Scan for the cell matching the given text and deliver its [X, Y] coordinate at center. 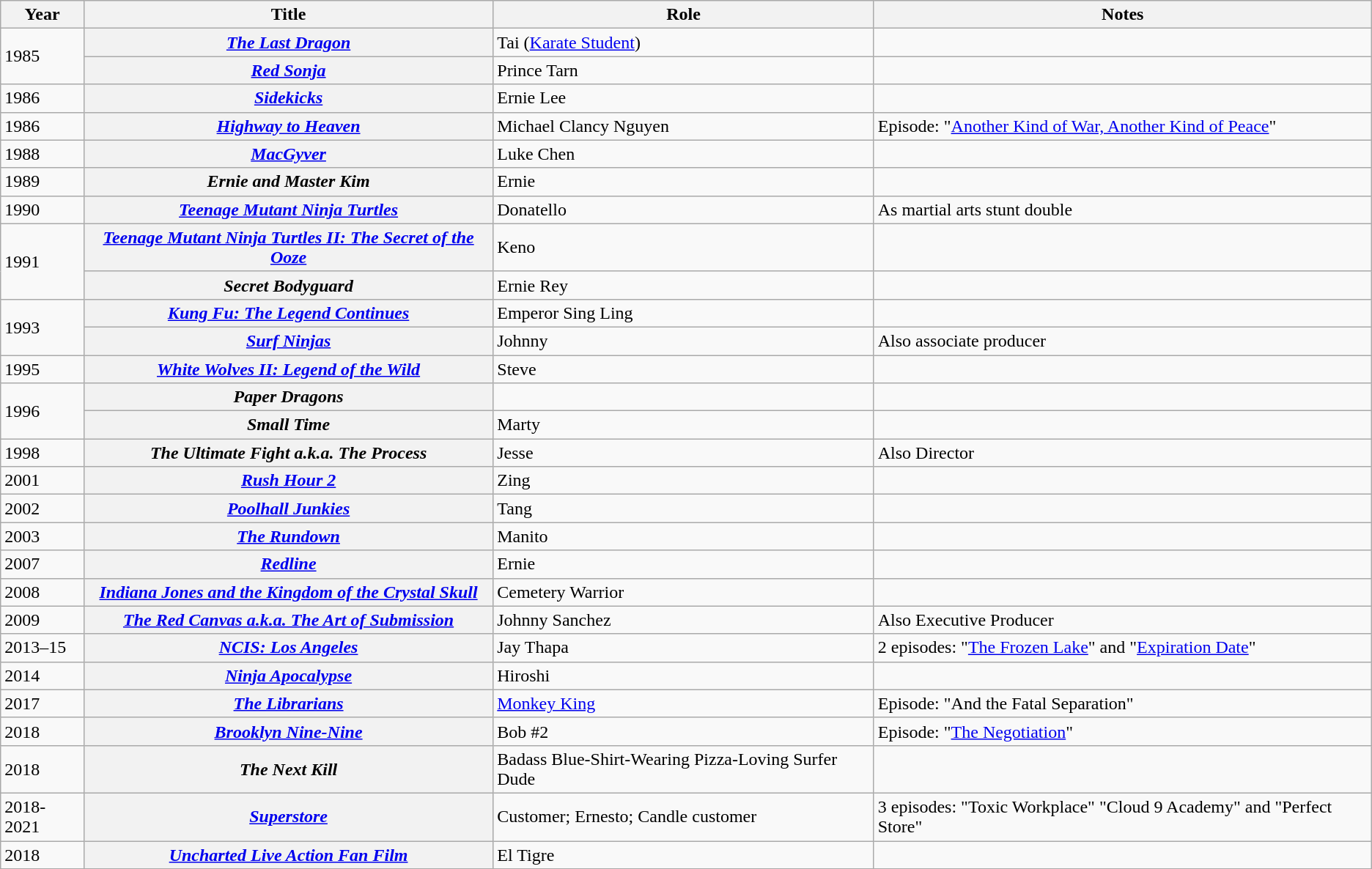
Redline [288, 564]
Keno [683, 248]
Also Executive Producer [1123, 620]
1998 [43, 453]
2008 [43, 592]
Poolhall Junkies [288, 509]
Paper Dragons [288, 397]
Notes [1123, 15]
Episode: "Another Kind of War, Another Kind of Peace" [1123, 126]
Rush Hour 2 [288, 481]
Hiroshi [683, 676]
Uncharted Live Action Fan Film [288, 855]
Jay Thapa [683, 648]
White Wolves II: Legend of the Wild [288, 369]
Tang [683, 509]
The Next Kill [288, 769]
Manito [683, 536]
Luke Chen [683, 154]
1991 [43, 261]
2017 [43, 703]
Ernie Rey [683, 285]
Donatello [683, 210]
Ernie and Master Kim [288, 182]
Episode: "And the Fatal Separation" [1123, 703]
Michael Clancy Nguyen [683, 126]
2002 [43, 509]
2018-2021 [43, 816]
Episode: "The Negotiation" [1123, 731]
The Ultimate Fight a.k.a. The Process [288, 453]
1990 [43, 210]
Also Director [1123, 453]
1996 [43, 411]
2001 [43, 481]
Bob #2 [683, 731]
3 episodes: "Toxic Workplace" "Cloud 9 Academy" and "Perfect Store" [1123, 816]
Cemetery Warrior [683, 592]
Emperor Sing Ling [683, 313]
The Red Canvas a.k.a. The Art of Submission [288, 620]
Prince Tarn [683, 70]
2013–15 [43, 648]
2014 [43, 676]
Marty [683, 425]
Surf Ninjas [288, 341]
Title [288, 15]
El Tigre [683, 855]
Monkey King [683, 703]
1988 [43, 154]
Also associate producer [1123, 341]
The Last Dragon [288, 42]
Ernie Lee [683, 98]
2009 [43, 620]
Customer; Ernesto; Candle customer [683, 816]
Tai (Karate Student) [683, 42]
2007 [43, 564]
1993 [43, 327]
Teenage Mutant Ninja Turtles II: The Secret of the Ooze [288, 248]
Superstore [288, 816]
2003 [43, 536]
Brooklyn Nine-Nine [288, 731]
Secret Bodyguard [288, 285]
Steve [683, 369]
Ninja Apocalypse [288, 676]
The Rundown [288, 536]
1995 [43, 369]
Small Time [288, 425]
Teenage Mutant Ninja Turtles [288, 210]
Johnny Sanchez [683, 620]
MacGyver [288, 154]
The Librarians [288, 703]
As martial arts stunt double [1123, 210]
1985 [43, 56]
Indiana Jones and the Kingdom of the Crystal Skull [288, 592]
Year [43, 15]
NCIS: Los Angeles [288, 648]
Sidekicks [288, 98]
Highway to Heaven [288, 126]
2 episodes: "The Frozen Lake" and "Expiration Date" [1123, 648]
Zing [683, 481]
Badass Blue-Shirt-Wearing Pizza-Loving Surfer Dude [683, 769]
1989 [43, 182]
Red Sonja [288, 70]
Role [683, 15]
Kung Fu: The Legend Continues [288, 313]
Johnny [683, 341]
Jesse [683, 453]
